From the cell containing the given text, extract its center point as [x, y] coordinate. 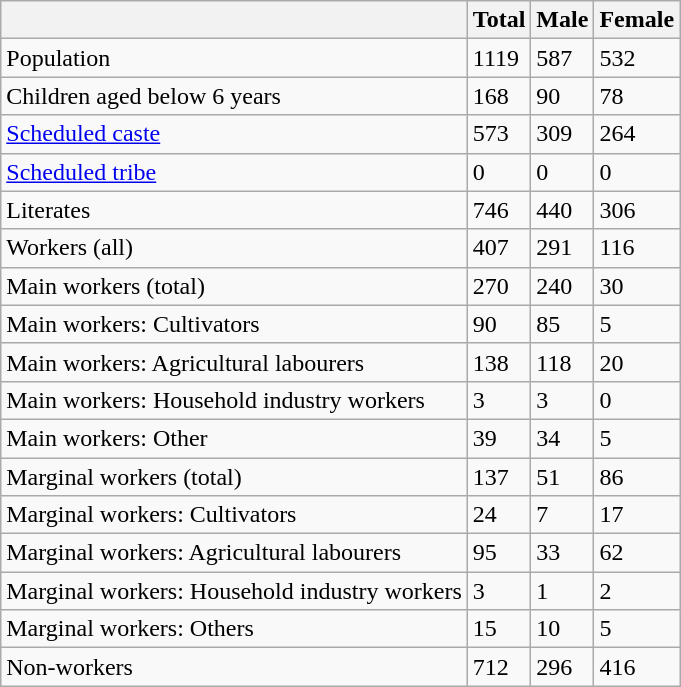
264 [637, 134]
10 [562, 629]
416 [637, 667]
86 [637, 477]
440 [562, 210]
118 [562, 362]
Marginal workers: Agricultural labourers [234, 553]
30 [637, 286]
270 [499, 286]
17 [637, 515]
24 [499, 515]
Male [562, 20]
Main workers: Agricultural labourers [234, 362]
Main workers: Household industry workers [234, 400]
Population [234, 58]
Marginal workers: Others [234, 629]
95 [499, 553]
Workers (all) [234, 248]
2 [637, 591]
Total [499, 20]
Female [637, 20]
62 [637, 553]
34 [562, 438]
78 [637, 96]
306 [637, 210]
138 [499, 362]
116 [637, 248]
407 [499, 248]
291 [562, 248]
Marginal workers: Household industry workers [234, 591]
Children aged below 6 years [234, 96]
Marginal workers: Cultivators [234, 515]
7 [562, 515]
573 [499, 134]
Literates [234, 210]
15 [499, 629]
Main workers (total) [234, 286]
168 [499, 96]
Marginal workers (total) [234, 477]
1119 [499, 58]
33 [562, 553]
Main workers: Other [234, 438]
1 [562, 591]
85 [562, 324]
20 [637, 362]
Scheduled caste [234, 134]
51 [562, 477]
Non-workers [234, 667]
587 [562, 58]
532 [637, 58]
Main workers: Cultivators [234, 324]
39 [499, 438]
746 [499, 210]
240 [562, 286]
296 [562, 667]
712 [499, 667]
309 [562, 134]
Scheduled tribe [234, 172]
137 [499, 477]
